Provide the (x, y) coordinate of the cell's center where the given text is located.  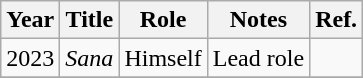
Ref. (336, 20)
Role (163, 20)
Himself (163, 58)
2023 (30, 58)
Notes (258, 20)
Year (30, 20)
Lead role (258, 58)
Sana (90, 58)
Title (90, 20)
